Detect which cell encompasses the target text, then output its (x, y) center coordinate. 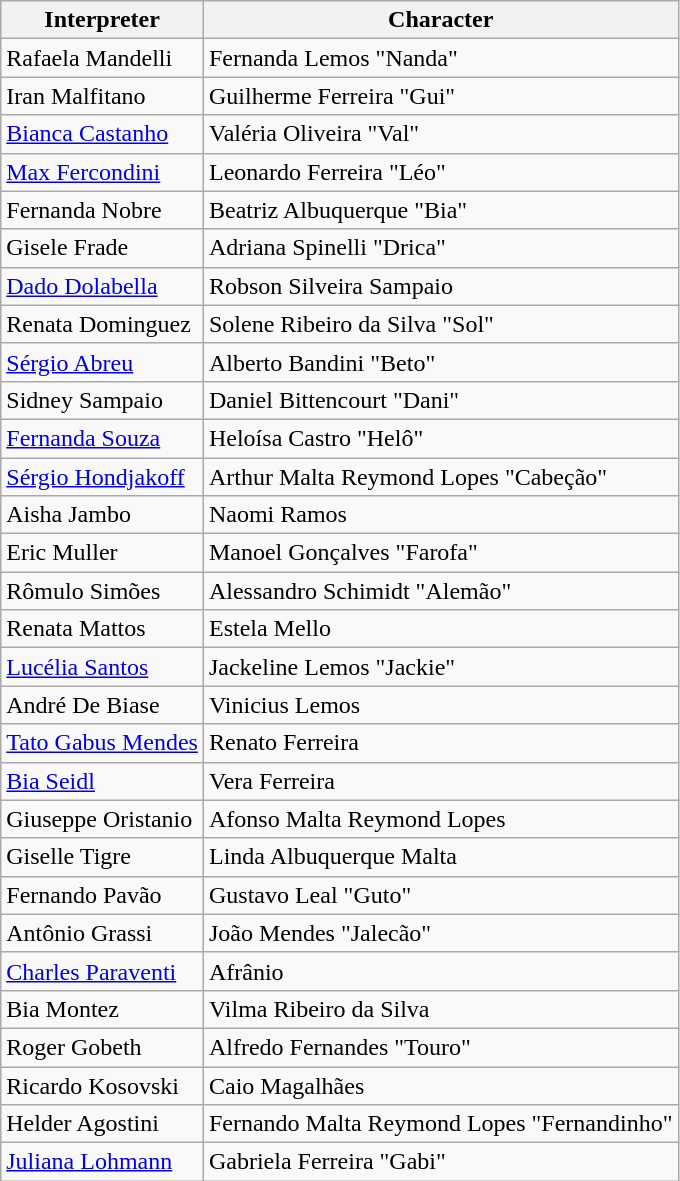
Leonardo Ferreira "Léo" (440, 172)
Sidney Sampaio (102, 400)
Helder Agostini (102, 1124)
Renata Mattos (102, 629)
Bianca Castanho (102, 134)
Rafaela Mandelli (102, 58)
Afrânio (440, 971)
João Mendes "Jalecão" (440, 933)
Valéria Oliveira "Val" (440, 134)
Afonso Malta Reymond Lopes (440, 819)
Solene Ribeiro da Silva "Sol" (440, 324)
Gabriela Ferreira "Gabi" (440, 1162)
Gisele Frade (102, 248)
Estela Mello (440, 629)
Linda Albuquerque Malta (440, 857)
Vilma Ribeiro da Silva (440, 1009)
Fernando Pavão (102, 895)
Tato Gabus Mendes (102, 743)
Bia Montez (102, 1009)
Bia Seidl (102, 781)
Ricardo Kosovski (102, 1085)
Juliana Lohmann (102, 1162)
Heloísa Castro "Helô" (440, 438)
Renata Dominguez (102, 324)
Vera Ferreira (440, 781)
Robson Silveira Sampaio (440, 286)
Vinicius Lemos (440, 705)
Interpreter (102, 20)
Fernanda Souza (102, 438)
Giselle Tigre (102, 857)
Alessandro Schimidt "Alemão" (440, 591)
Naomi Ramos (440, 515)
Renato Ferreira (440, 743)
Daniel Bittencourt "Dani" (440, 400)
Manoel Gonçalves "Farofa" (440, 553)
Fernando Malta Reymond Lopes "Fernandinho" (440, 1124)
Adriana Spinelli "Drica" (440, 248)
André De Biase (102, 705)
Sérgio Abreu (102, 362)
Sérgio Hondjakoff (102, 477)
Iran Malfitano (102, 96)
Caio Magalhães (440, 1085)
Charles Paraventi (102, 971)
Eric Muller (102, 553)
Max Fercondini (102, 172)
Alfredo Fernandes "Touro" (440, 1047)
Rômulo Simões (102, 591)
Lucélia Santos (102, 667)
Jackeline Lemos "Jackie" (440, 667)
Dado Dolabella (102, 286)
Roger Gobeth (102, 1047)
Gustavo Leal "Guto" (440, 895)
Fernanda Lemos "Nanda" (440, 58)
Beatriz Albuquerque "Bia" (440, 210)
Alberto Bandini "Beto" (440, 362)
Fernanda Nobre (102, 210)
Giuseppe Oristanio (102, 819)
Aisha Jambo (102, 515)
Antônio Grassi (102, 933)
Character (440, 20)
Guilherme Ferreira "Gui" (440, 96)
Arthur Malta Reymond Lopes "Cabeção" (440, 477)
